Return the (x, y) coordinate for the center point of the cell that contains the specified text.  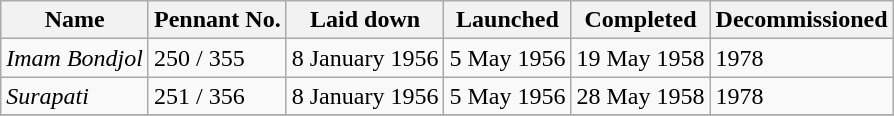
Surapati (75, 96)
250 / 355 (217, 58)
28 May 1958 (640, 96)
251 / 356 (217, 96)
Name (75, 20)
Completed (640, 20)
19 May 1958 (640, 58)
Launched (508, 20)
Decommissioned (802, 20)
Laid down (365, 20)
Pennant No. (217, 20)
Imam Bondjol (75, 58)
